For the text-containing cell, return its midpoint in [X, Y] coordinate format. 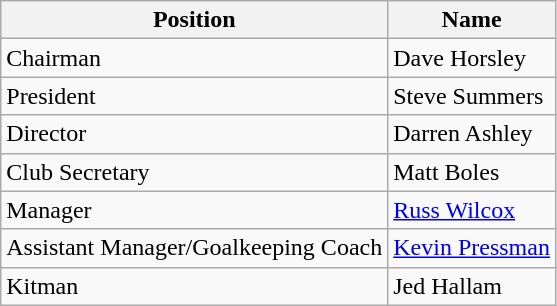
Manager [194, 210]
Club Secretary [194, 172]
Jed Hallam [472, 286]
Kevin Pressman [472, 248]
Kitman [194, 286]
Position [194, 20]
President [194, 96]
Darren Ashley [472, 134]
Matt Boles [472, 172]
Steve Summers [472, 96]
Name [472, 20]
Director [194, 134]
Assistant Manager/Goalkeeping Coach [194, 248]
Russ Wilcox [472, 210]
Chairman [194, 58]
Dave Horsley [472, 58]
